Determine the (x, y) coordinate at the center of the cell enclosing the given text.  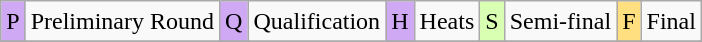
F (629, 22)
P (13, 22)
Semi-final (560, 22)
Final (671, 22)
H (400, 22)
Preliminary Round (122, 22)
Q (234, 22)
Qualification (317, 22)
Heats (447, 22)
S (492, 22)
